Determine the [X, Y] coordinate at the center of the cell enclosing the given text.  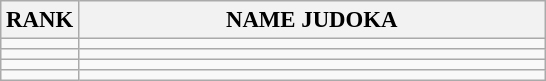
NAME JUDOKA [312, 20]
RANK [40, 20]
